Return (X, Y) of the center of cell containing provided text 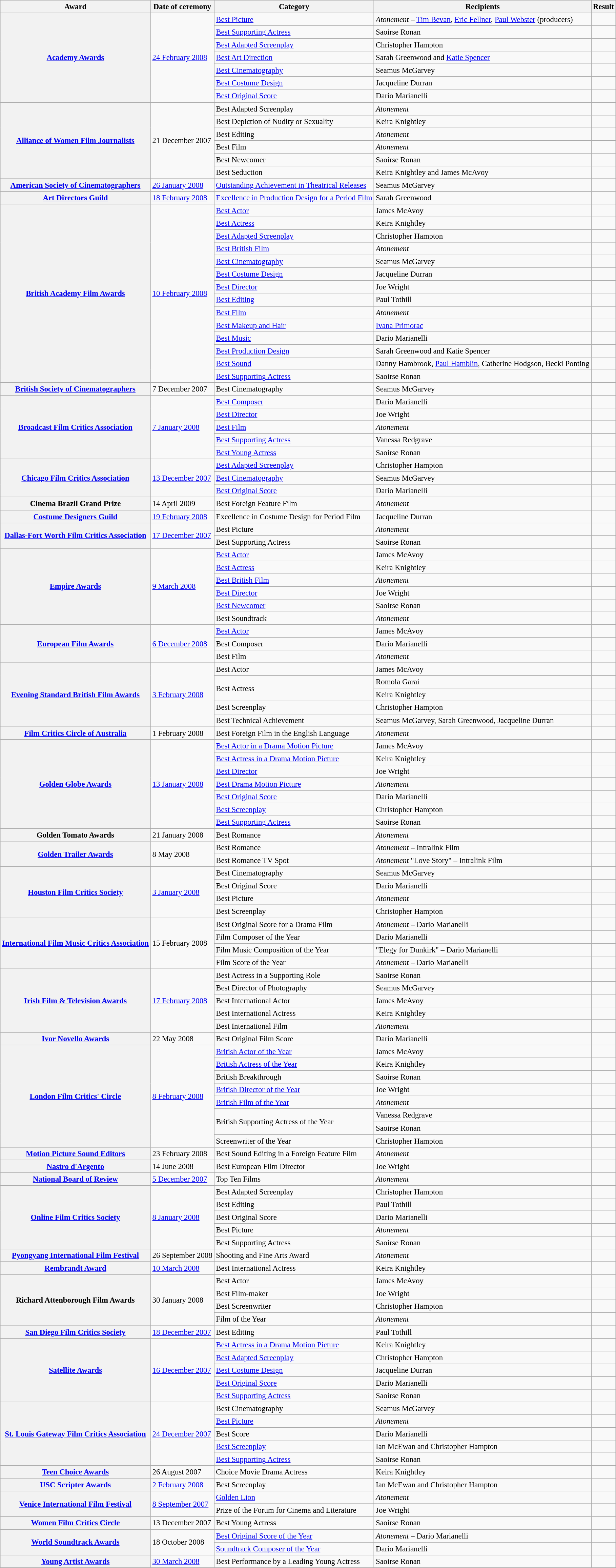
Prize of the Forum for Cinema and Literature (294, 1510)
Golden Trailer Awards (75, 854)
Soundtrack Composer of the Year (294, 1549)
Best Screenwriter (294, 1307)
Ivana Primorac (482, 325)
Golden Globe Awards (75, 784)
30 January 2008 (182, 1300)
26 January 2008 (182, 185)
1 February 2008 (182, 733)
National Board of Review (75, 1179)
Pyongyang International Film Festival (75, 1255)
Rembrandt Award (75, 1268)
British Breakthrough (294, 1077)
18 December 2007 (182, 1332)
23 February 2008 (182, 1153)
Best Foreign Feature Film (294, 504)
30 March 2008 (182, 1561)
Chicago Film Critics Association (75, 478)
Academy Awards (75, 58)
8 February 2008 (182, 1096)
Excellence in Costume Design for Period Film (294, 517)
Broadcast Film Critics Association (75, 427)
Venice International Film Festival (75, 1504)
Outstanding Achievement in Theatrical Releases (294, 185)
18 February 2008 (182, 198)
Best Original Score of the Year (294, 1536)
14 June 2008 (182, 1166)
Dallas-Fort Worth Film Critics Association (75, 536)
Motion Picture Sound Editors (75, 1153)
Empire Awards (75, 586)
Shooting and Fine Arts Award (294, 1255)
18 October 2008 (182, 1542)
Best Music (294, 338)
Result (604, 7)
10 March 2008 (182, 1268)
19 February 2008 (182, 517)
Screenwriter of the Year (294, 1141)
Best International Film (294, 1026)
16 December 2007 (182, 1370)
Best Technical Achievement (294, 720)
10 February 2008 (182, 293)
24 December 2007 (182, 1434)
Art Directors Guild (75, 198)
9 March 2008 (182, 586)
Danny Hambrook, Paul Hamblin, Catherine Hodgson, Becki Ponting (482, 364)
26 August 2007 (182, 1472)
21 January 2008 (182, 835)
Atonement – Tim Bevan, Eric Fellner, Paul Webster (producers) (482, 20)
Best Depiction of Nudity or Sexuality (294, 121)
American Society of Cinematographers (75, 185)
British Director of the Year (294, 1090)
World Soundtrack Awards (75, 1542)
St. Louis Gateway Film Critics Association (75, 1434)
"Elegy for Dunkirk" – Dario Marianelli (482, 950)
Romola Garai (482, 682)
Best Actor in a Drama Motion Picture (294, 746)
Best Actress in a Supporting Role (294, 975)
3 January 2008 (182, 892)
Best Score (294, 1434)
Best Seduction (294, 173)
8 September 2007 (182, 1504)
Teen Choice Awards (75, 1472)
Best Film-maker (294, 1294)
San Diego Film Critics Society (75, 1332)
British Actor of the Year (294, 1052)
13 January 2008 (182, 784)
2 February 2008 (182, 1485)
22 May 2008 (182, 1039)
6 December 2008 (182, 644)
Category (294, 7)
Best Director of Photography (294, 988)
Best Sound Editing in a Foreign Feature Film (294, 1153)
Recipients (482, 7)
Excellence in Production Design for a Period Film (294, 198)
Best Romance TV Spot (294, 861)
Richard Attenborough Film Awards (75, 1300)
Alliance of Women Film Journalists (75, 141)
British Society of Cinematographers (75, 389)
7 December 2007 (182, 389)
15 February 2008 (182, 943)
British Academy Film Awards (75, 293)
21 December 2007 (182, 141)
Golden Lion (294, 1497)
British Supporting Actress of the Year (294, 1122)
Choice Movie Drama Actress (294, 1472)
Atonement "Love Story" – Intralink Film (482, 861)
International Film Music Critics Association (75, 943)
Best Foreign Film in the English Language (294, 733)
Film Critics Circle of Australia (75, 733)
Houston Film Critics Society (75, 892)
14 April 2009 (182, 504)
Film of the Year (294, 1319)
Best Production Design (294, 351)
Satellite Awards (75, 1370)
17 December 2007 (182, 536)
Best Sound (294, 364)
Best European Film Director (294, 1166)
Online Film Critics Society (75, 1217)
Award (75, 7)
Date of ceremony (182, 7)
17 February 2008 (182, 1001)
5 December 2007 (182, 1179)
Costume Designers Guild (75, 517)
USC Scripter Awards (75, 1485)
Evening Standard British Film Awards (75, 695)
Seamus McGarvey, Sarah Greenwood, Jacqueline Durran (482, 720)
British Actress of the Year (294, 1064)
Best International Actor (294, 1001)
8 January 2008 (182, 1217)
Cinema Brazil Grand Prize (75, 504)
Best Performance by a Leading Young Actress (294, 1561)
Best Soundtrack (294, 618)
British Film of the Year (294, 1103)
Best Drama Motion Picture (294, 784)
Irish Film & Television Awards (75, 1001)
Golden Tomato Awards (75, 835)
London Film Critics' Circle (75, 1096)
Young Artist Awards (75, 1561)
Best Original Score for a Drama Film (294, 924)
Film Score of the Year (294, 962)
Best Original Film Score (294, 1039)
Top Ten Films (294, 1179)
Best Makeup and Hair (294, 325)
7 January 2008 (182, 427)
Sarah Greenwood (482, 198)
Ivor Novello Awards (75, 1039)
8 May 2008 (182, 854)
Atonement – Intralink Film (482, 848)
European Film Awards (75, 644)
26 September 2008 (182, 1255)
Film Music Composition of the Year (294, 950)
3 February 2008 (182, 695)
24 February 2008 (182, 58)
Best Art Direction (294, 58)
Women Film Critics Circle (75, 1523)
Film Composer of the Year (294, 937)
Nastro d'Argento (75, 1166)
Keira Knightley and James McAvoy (482, 173)
